From the cell containing the given text, extract its center point as [x, y] coordinate. 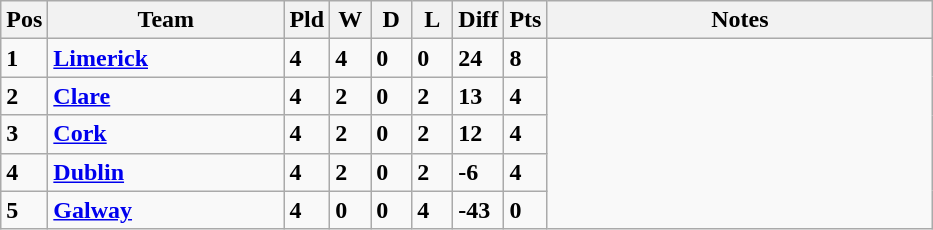
5 [24, 210]
Galway [166, 210]
L [432, 20]
Limerick [166, 58]
Pld [307, 20]
13 [478, 96]
12 [478, 134]
Notes [740, 20]
3 [24, 134]
Pos [24, 20]
Clare [166, 96]
W [350, 20]
Diff [478, 20]
Dublin [166, 172]
Pts [526, 20]
-6 [478, 172]
Team [166, 20]
-43 [478, 210]
Cork [166, 134]
1 [24, 58]
D [392, 20]
8 [526, 58]
24 [478, 58]
